For the text-containing cell, return its midpoint in (x, y) coordinate format. 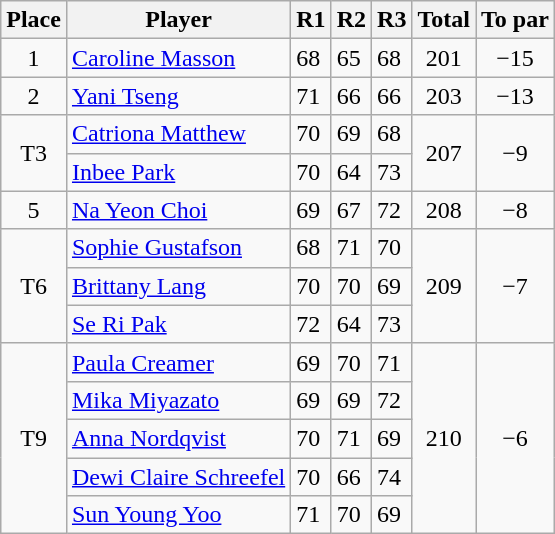
−15 (516, 58)
1 (34, 58)
−8 (516, 210)
R2 (351, 20)
Caroline Masson (178, 58)
209 (444, 286)
207 (444, 153)
2 (34, 96)
Na Yeon Choi (178, 210)
Anna Nordqvist (178, 438)
−13 (516, 96)
R1 (311, 20)
Catriona Matthew (178, 134)
Mika Miyazato (178, 400)
Sophie Gustafson (178, 248)
208 (444, 210)
67 (351, 210)
Paula Creamer (178, 362)
74 (392, 477)
−9 (516, 153)
T3 (34, 153)
Dewi Claire Schreefel (178, 477)
Brittany Lang (178, 286)
Player (178, 20)
5 (34, 210)
−6 (516, 438)
201 (444, 58)
Sun Young Yoo (178, 515)
R3 (392, 20)
Se Ri Pak (178, 324)
65 (351, 58)
210 (444, 438)
T9 (34, 438)
T6 (34, 286)
−7 (516, 286)
Inbee Park (178, 172)
Yani Tseng (178, 96)
203 (444, 96)
Total (444, 20)
Place (34, 20)
To par (516, 20)
